Extract the (x, y) coordinate from the center of the cell holding the provided text.  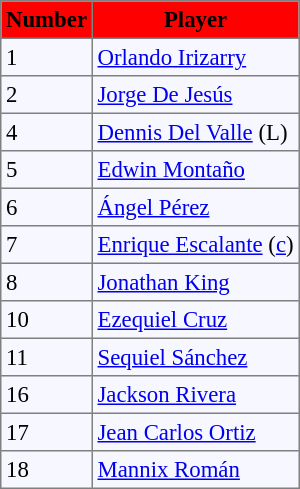
Enrique Escalante (c) (196, 245)
Orlando Irizarry (196, 57)
Number (47, 20)
Jonathan King (196, 282)
11 (47, 357)
Edwin Montaño (196, 170)
Jackson Rivera (196, 395)
6 (47, 207)
Jorge De Jesús (196, 95)
Mannix Román (196, 470)
1 (47, 57)
10 (47, 320)
17 (47, 432)
5 (47, 170)
2 (47, 95)
Jean Carlos Ortiz (196, 432)
7 (47, 245)
Ezequiel Cruz (196, 320)
4 (47, 132)
8 (47, 282)
Ángel Pérez (196, 207)
Dennis Del Valle (L) (196, 132)
Sequiel Sánchez (196, 357)
18 (47, 470)
16 (47, 395)
Player (196, 20)
